Extract the (X, Y) coordinate from the center of the cell holding the provided text.  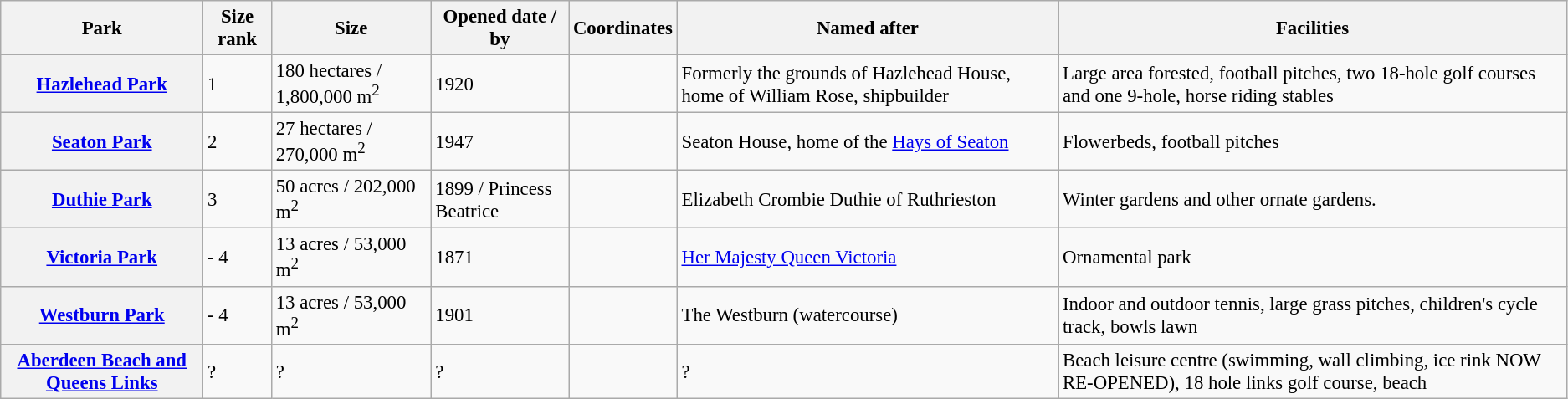
Named after (868, 28)
Winter gardens and other ornate gardens. (1313, 199)
27 hectares / 270,000 m2 (351, 142)
1901 (500, 315)
Facilities (1313, 28)
Opened date / by (500, 28)
Westburn Park (102, 315)
Aberdeen Beach and Queens Links (102, 371)
Size (351, 28)
Duthie Park (102, 199)
The Westburn (watercourse) (868, 315)
3 (238, 199)
Size rank (238, 28)
2 (238, 142)
Park (102, 28)
Victoria Park (102, 258)
Coordinates (623, 28)
Seaton House, home of the Hays of Seaton (868, 142)
50 acres / 202,000 m2 (351, 199)
1 (238, 84)
Elizabeth Crombie Duthie of Ruthrieston (868, 199)
Seaton Park (102, 142)
Hazlehead Park (102, 84)
Her Majesty Queen Victoria (868, 258)
180 hectares / 1,800,000 m2 (351, 84)
1947 (500, 142)
Large area forested, football pitches, two 18-hole golf courses and one 9-hole, horse riding stables (1313, 84)
Beach leisure centre (swimming, wall climbing, ice rink NOW RE-OPENED), 18 hole links golf course, beach (1313, 371)
Indoor and outdoor tennis, large grass pitches, children's cycle track, bowls lawn (1313, 315)
Ornamental park (1313, 258)
Formerly the grounds of Hazlehead House, home of William Rose, shipbuilder (868, 84)
1920 (500, 84)
1899 / Princess Beatrice (500, 199)
Flowerbeds, football pitches (1313, 142)
1871 (500, 258)
